For the text-containing cell, return its midpoint in [x, y] coordinate format. 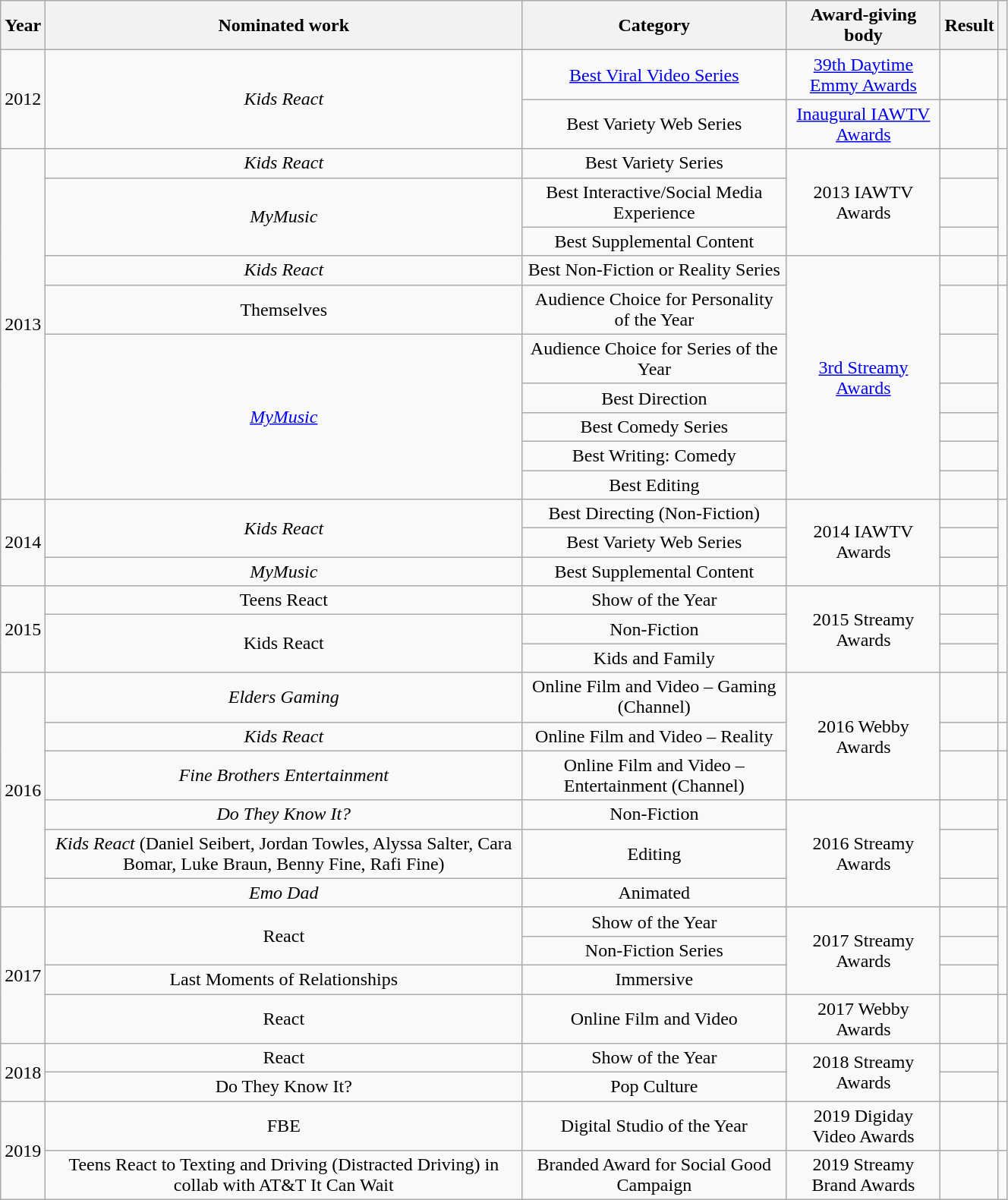
Digital Studio of the Year [654, 1126]
Best Variety Series [654, 163]
Last Moments of Relationships [284, 979]
2015 Streamy Awards [864, 629]
Year [23, 26]
Non-Fiction Series [654, 950]
2015 [23, 629]
Nominated work [284, 26]
Audience Choice for Series of the Year [654, 358]
Best Directing (Non-Fiction) [654, 514]
Branded Award for Social Good Campaign [654, 1175]
Elders Gaming [284, 697]
Result [969, 26]
2018 [23, 1072]
2019 Streamy Brand Awards [864, 1175]
Teens React [284, 600]
2019 Digiday Video Awards [864, 1126]
FBE [284, 1126]
Best Direction [654, 398]
Kids React (Daniel Seibert, Jordan Towles, Alyssa Salter, Cara Bomar, Luke Braun, Benny Fine, Rafi Fine) [284, 853]
Audience Choice for Personality of the Year [654, 310]
2019 [23, 1151]
2017 Streamy Awards [864, 950]
Emo Dad [284, 893]
Category [654, 26]
2014 IAWTV Awards [864, 543]
Online Film and Video [654, 1019]
Best Interactive/Social Media Experience [654, 202]
39th Daytime Emmy Awards [864, 74]
Fine Brothers Entertainment [284, 776]
Best Editing [654, 485]
3rd Streamy Awards [864, 377]
Best Comedy Series [654, 427]
Best Viral Video Series [654, 74]
Online Film and Video – Reality [654, 736]
Themselves [284, 310]
Best Non-Fiction or Reality Series [654, 270]
2014 [23, 543]
Online Film and Video – Gaming (Channel) [654, 697]
2012 [23, 99]
Online Film and Video – Entertainment (Channel) [654, 776]
Teens React to Texting and Driving (Distracted Driving) in collab with AT&T It Can Wait [284, 1175]
2016 Webby Awards [864, 736]
Kids and Family [654, 658]
2016 [23, 789]
Animated [654, 893]
Best Writing: Comedy [654, 455]
Editing [654, 853]
Immersive [654, 979]
Award-giving body [864, 26]
2016 Streamy Awards [864, 853]
Inaugural IAWTV Awards [864, 124]
2013 IAWTV Awards [864, 202]
2018 Streamy Awards [864, 1072]
2013 [23, 324]
2017 Webby Awards [864, 1019]
2017 [23, 975]
Pop Culture [654, 1087]
